Return [x, y] of the center of cell containing provided text 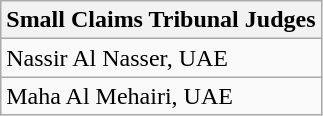
Small Claims Tribunal Judges [161, 20]
Nassir Al Nasser, UAE [161, 58]
Maha Al Mehairi, UAE [161, 96]
